For the text-containing cell, return its midpoint in [x, y] coordinate format. 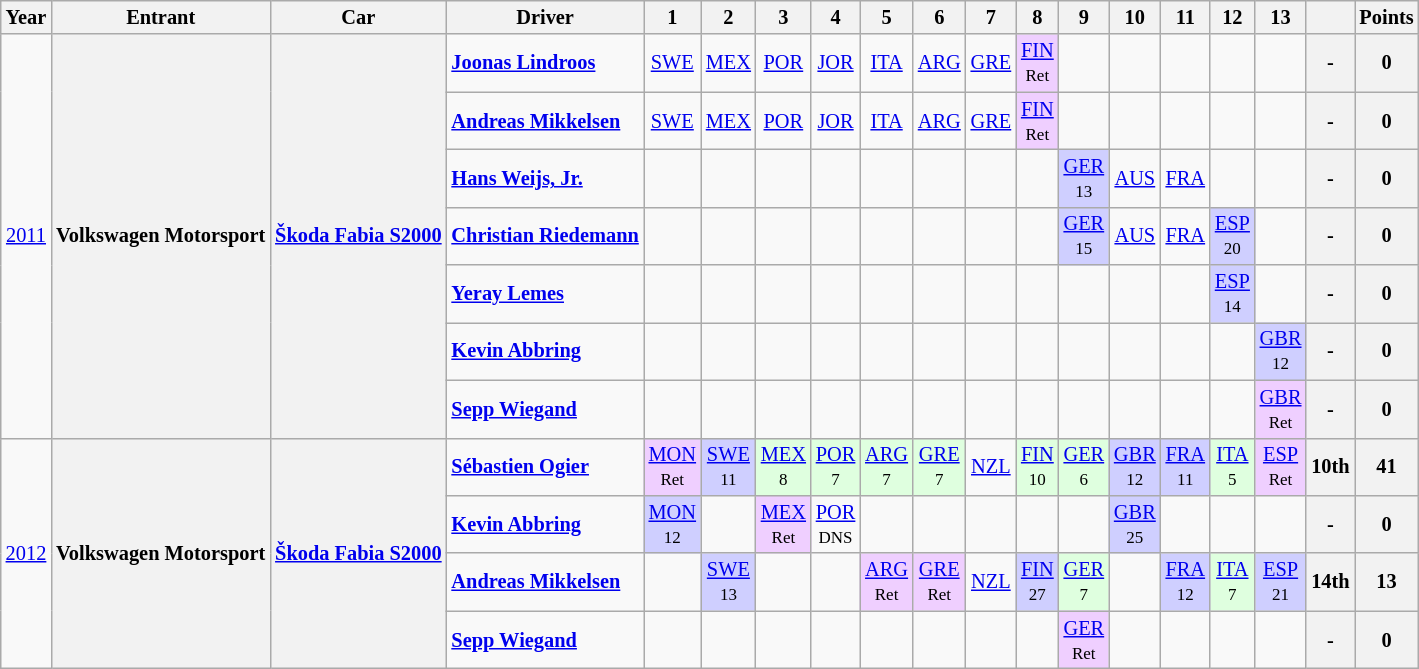
SWE11 [728, 467]
ITA5 [1232, 467]
7 [991, 17]
4 [836, 17]
10th [1330, 467]
5 [886, 17]
1 [672, 17]
GER13 [1084, 178]
Car [358, 17]
10 [1135, 17]
2 [728, 17]
ESP20 [1232, 236]
GRERet [940, 582]
FIN10 [1038, 467]
41 [1387, 467]
GER6 [1084, 467]
Year [26, 17]
GERRet [1084, 640]
FIN27 [1038, 582]
Driver [544, 17]
ARG7 [886, 467]
Points [1387, 17]
ESPRet [1281, 467]
11 [1186, 17]
SWE13 [728, 582]
MEX8 [784, 467]
14th [1330, 582]
ESP21 [1281, 582]
ESP14 [1232, 294]
Yeray Lemes [544, 294]
MONRet [672, 467]
9 [1084, 17]
Christian Riedemann [544, 236]
FRA12 [1186, 582]
POR7 [836, 467]
Entrant [160, 17]
6 [940, 17]
PORDNS [836, 524]
8 [1038, 17]
2012 [26, 554]
GER7 [1084, 582]
Sébastien Ogier [544, 467]
GBR25 [1135, 524]
GBRRet [1281, 409]
MON12 [672, 524]
Joonas Lindroos [544, 63]
2011 [26, 236]
GER15 [1084, 236]
12 [1232, 17]
ARGRet [886, 582]
ITA7 [1232, 582]
3 [784, 17]
MEXRet [784, 524]
Hans Weijs, Jr. [544, 178]
GRE7 [940, 467]
FRA11 [1186, 467]
